Pinpoint the cell where the given text exists, returning its [x, y] midpoint coordinate. 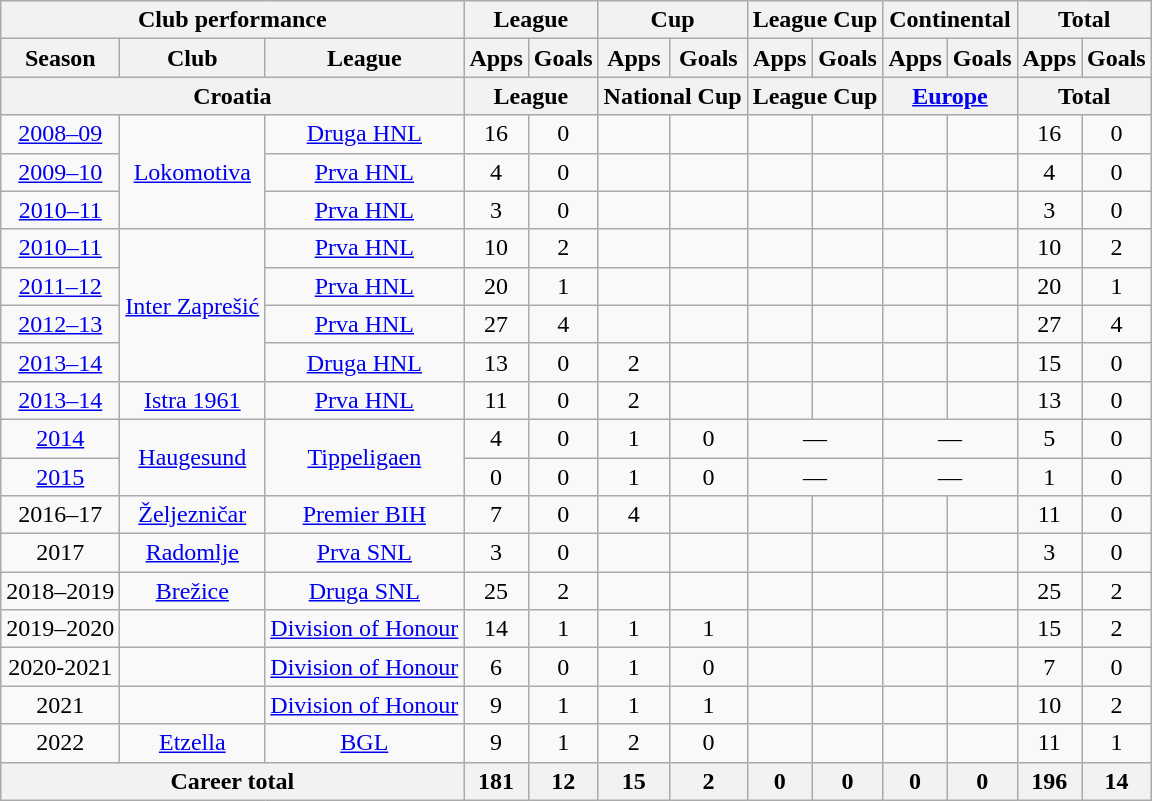
2020-2021 [60, 667]
Radomlje [192, 553]
Prva SNL [364, 553]
Lokomotiva [192, 172]
Brežice [192, 591]
2019–2020 [60, 629]
Druga SNL [364, 591]
Željezničar [192, 515]
2021 [60, 705]
BGL [364, 743]
Cup [672, 20]
Tippeligaen [364, 457]
2016–17 [60, 515]
Haugesund [192, 457]
2011–12 [60, 286]
Istra 1961 [192, 400]
2009–10 [60, 172]
196 [1049, 781]
Inter Zaprešić [192, 305]
5 [1049, 438]
Europe [950, 96]
6 [496, 667]
2008–09 [60, 134]
Premier BIH [364, 515]
Season [60, 58]
12 [563, 781]
2018–2019 [60, 591]
National Cup [672, 96]
Club [192, 58]
Etzella [192, 743]
Continental [950, 20]
181 [496, 781]
Croatia [232, 96]
2017 [60, 553]
2015 [60, 477]
Club performance [232, 20]
2012–13 [60, 324]
2022 [60, 743]
Career total [232, 781]
2014 [60, 438]
